Identify which cell holds the provided text, then report its (X, Y) central coordinate. 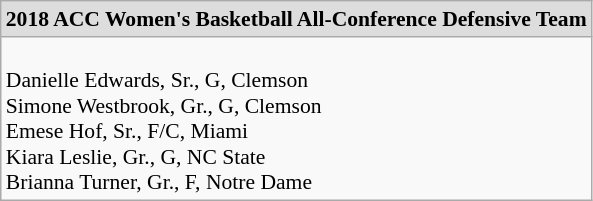
2018 ACC Women's Basketball All-Conference Defensive Team (296, 19)
